Identify which cell holds the provided text, then report its (X, Y) central coordinate. 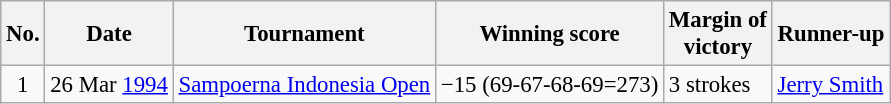
1 (23, 85)
Date (109, 34)
Margin ofvictory (718, 34)
26 Mar 1994 (109, 85)
3 strokes (718, 85)
Tournament (304, 34)
−15 (69-67-68-69=273) (550, 85)
Sampoerna Indonesia Open (304, 85)
No. (23, 34)
Winning score (550, 34)
Runner-up (830, 34)
Jerry Smith (830, 85)
